Locate the cell with the specified text and output its [x, y] center coordinate. 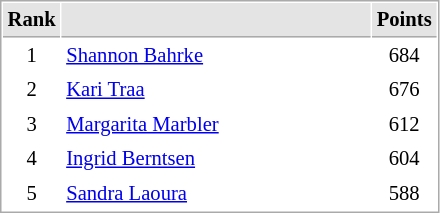
1 [32, 56]
3 [32, 124]
Ingrid Berntsen [216, 158]
676 [404, 90]
Points [404, 20]
Margarita Marbler [216, 124]
Sandra Laoura [216, 194]
612 [404, 124]
588 [404, 194]
4 [32, 158]
5 [32, 194]
Shannon Bahrke [216, 56]
684 [404, 56]
2 [32, 90]
Rank [32, 20]
604 [404, 158]
Kari Traa [216, 90]
